Extract the (X, Y) coordinate from the center of the cell holding the provided text.  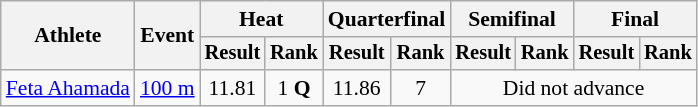
11.81 (233, 88)
Athlete (68, 36)
11.86 (357, 88)
Semifinal (512, 19)
Quarterfinal (387, 19)
100 m (168, 88)
Final (636, 19)
Event (168, 36)
Feta Ahamada (68, 88)
Heat (262, 19)
1 Q (294, 88)
7 (421, 88)
Did not advance (573, 88)
